Pinpoint the cell where the given text exists, returning its [X, Y] midpoint coordinate. 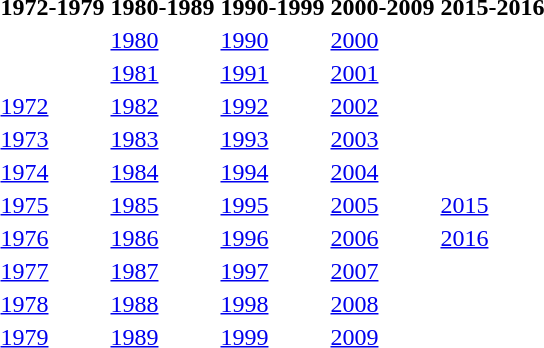
2001 [382, 73]
1990 [272, 40]
2007 [382, 271]
1982 [162, 106]
1994 [272, 172]
1992 [272, 106]
1993 [272, 139]
1991 [272, 73]
1981 [162, 73]
1987 [162, 271]
2005 [382, 205]
1984 [162, 172]
2002 [382, 106]
1998 [272, 304]
1980 [162, 40]
2000 [382, 40]
2004 [382, 172]
1996 [272, 238]
1986 [162, 238]
1997 [272, 271]
2003 [382, 139]
1988 [162, 304]
1985 [162, 205]
2008 [382, 304]
1983 [162, 139]
1995 [272, 205]
2006 [382, 238]
